Scan for the cell matching the given text and deliver its (X, Y) coordinate at center. 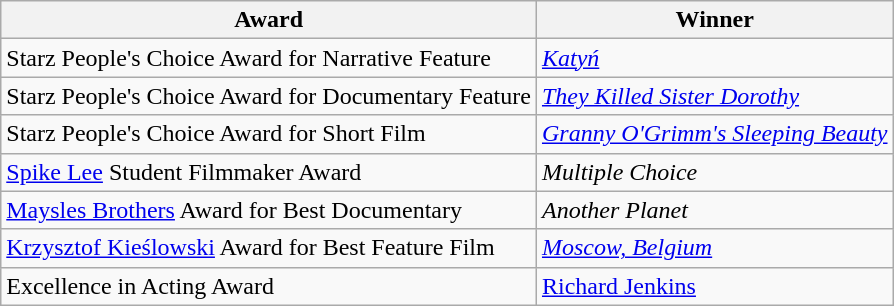
Another Planet (714, 210)
They Killed Sister Dorothy (714, 96)
Richard Jenkins (714, 286)
Maysles Brothers Award for Best Documentary (269, 210)
Starz People's Choice Award for Short Film (269, 134)
Excellence in Acting Award (269, 286)
Starz People's Choice Award for Documentary Feature (269, 96)
Multiple Choice (714, 172)
Spike Lee Student Filmmaker Award (269, 172)
Katyń (714, 58)
Award (269, 20)
Moscow, Belgium (714, 248)
Krzysztof Kieślowski Award for Best Feature Film (269, 248)
Granny O'Grimm's Sleeping Beauty (714, 134)
Winner (714, 20)
Starz People's Choice Award for Narrative Feature (269, 58)
